Pinpoint the cell where the given text exists, returning its (x, y) midpoint coordinate. 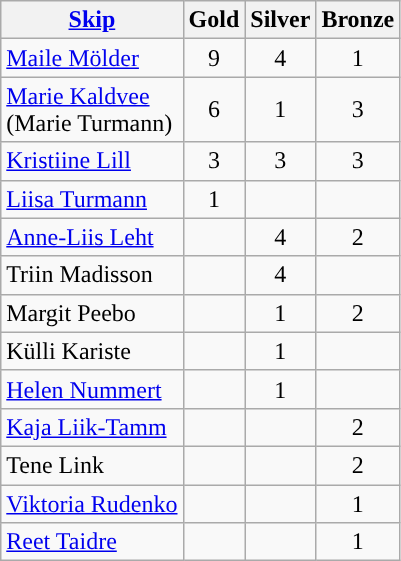
Gold (214, 20)
Anne-Liis Leht (92, 237)
Triin Madisson (92, 275)
Margit Peebo (92, 313)
Kristiine Lill (92, 161)
Liisa Turmann (92, 199)
Viktoria Rudenko (92, 503)
Maile Mölder (92, 58)
6 (214, 110)
Kaja Liik-Tamm (92, 427)
9 (214, 58)
Külli Kariste (92, 351)
Marie Kaldvee(Marie Turmann) (92, 110)
Bronze (358, 20)
Reet Taidre (92, 542)
Helen Nummert (92, 389)
Skip (92, 20)
Silver (280, 20)
Tene Link (92, 465)
